Identify which cell holds the provided text, then report its [x, y] central coordinate. 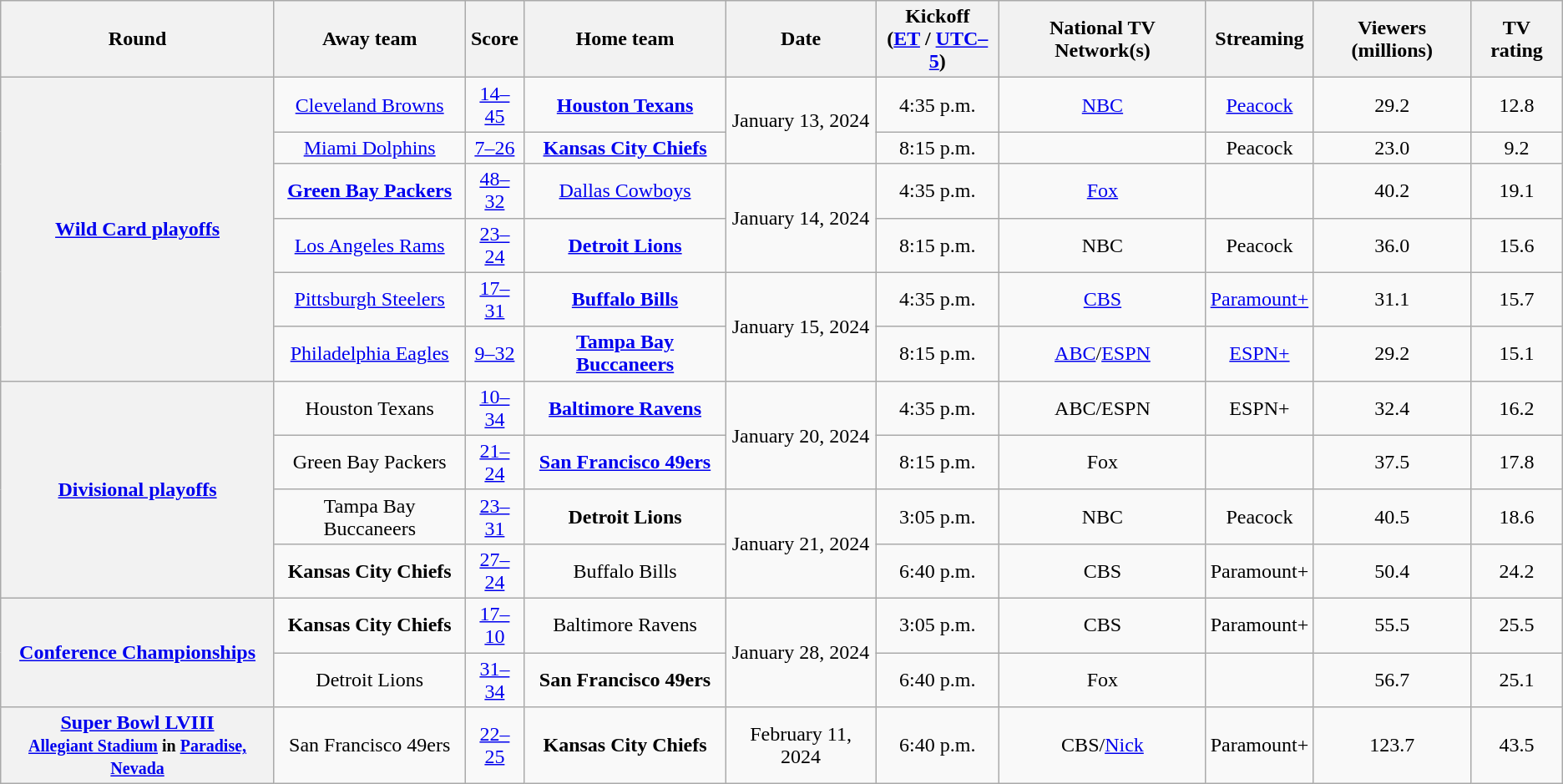
CBS/Nick [1102, 746]
23–31 [494, 516]
Philadelphia Eagles [369, 354]
15.6 [1517, 245]
National TV Network(s) [1102, 39]
24.2 [1517, 571]
27–24 [494, 571]
Divisional playoffs [138, 489]
15.7 [1517, 299]
50.4 [1393, 571]
9–32 [494, 354]
16.2 [1517, 407]
32.4 [1393, 407]
January 21, 2024 [801, 544]
31–34 [494, 680]
Conference Championships [138, 652]
Cleveland Browns [369, 105]
36.0 [1393, 245]
Pittsburgh Steelers [369, 299]
25.1 [1517, 680]
56.7 [1393, 680]
Kickoff(ET / UTC–5) [938, 39]
23.0 [1393, 148]
123.7 [1393, 746]
12.8 [1517, 105]
21–24 [494, 463]
9.2 [1517, 148]
February 11, 2024 [801, 746]
Los Angeles Rams [369, 245]
Streaming [1259, 39]
15.1 [1517, 354]
55.5 [1393, 625]
Round [138, 39]
January 20, 2024 [801, 435]
TV rating [1517, 39]
37.5 [1393, 463]
Home team [625, 39]
23–24 [494, 245]
January 28, 2024 [801, 652]
18.6 [1517, 516]
22–25 [494, 746]
Away team [369, 39]
Date [801, 39]
17–31 [494, 299]
17–10 [494, 625]
19.1 [1517, 190]
Dallas Cowboys [625, 190]
14–45 [494, 105]
January 13, 2024 [801, 120]
31.1 [1393, 299]
January 15, 2024 [801, 326]
7–26 [494, 148]
25.5 [1517, 625]
Score [494, 39]
Miami Dolphins [369, 148]
48–32 [494, 190]
Wild Card playoffs [138, 229]
40.2 [1393, 190]
17.8 [1517, 463]
43.5 [1517, 746]
10–34 [494, 407]
January 14, 2024 [801, 218]
40.5 [1393, 516]
Super Bowl LVIIIAllegiant Stadium in Paradise, Nevada [138, 746]
Viewers (millions) [1393, 39]
